Detect which cell encompasses the target text, then output its (X, Y) center coordinate. 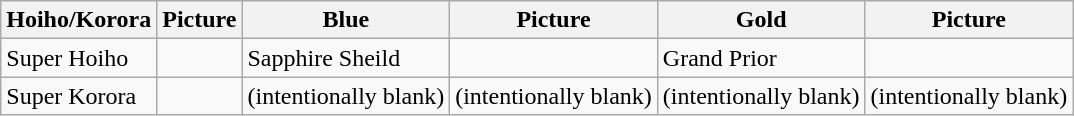
Super Hoiho (79, 58)
Hoiho/Korora (79, 20)
Gold (761, 20)
Blue (346, 20)
Super Korora (79, 96)
Sapphire Sheild (346, 58)
Grand Prior (761, 58)
